Identify which cell holds the provided text, then report its [X, Y] central coordinate. 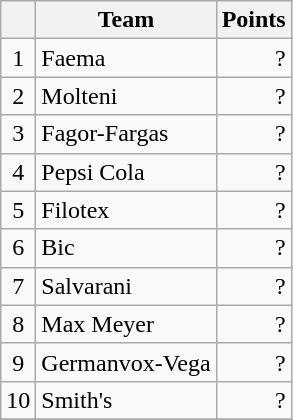
Molteni [126, 96]
4 [18, 172]
7 [18, 286]
Max Meyer [126, 324]
Bic [126, 248]
10 [18, 400]
3 [18, 134]
1 [18, 58]
Points [254, 20]
Germanvox-Vega [126, 362]
Faema [126, 58]
8 [18, 324]
6 [18, 248]
5 [18, 210]
Salvarani [126, 286]
Fagor-Fargas [126, 134]
Smith's [126, 400]
2 [18, 96]
Filotex [126, 210]
9 [18, 362]
Team [126, 20]
Pepsi Cola [126, 172]
